Detect which cell encompasses the target text, then output its [x, y] center coordinate. 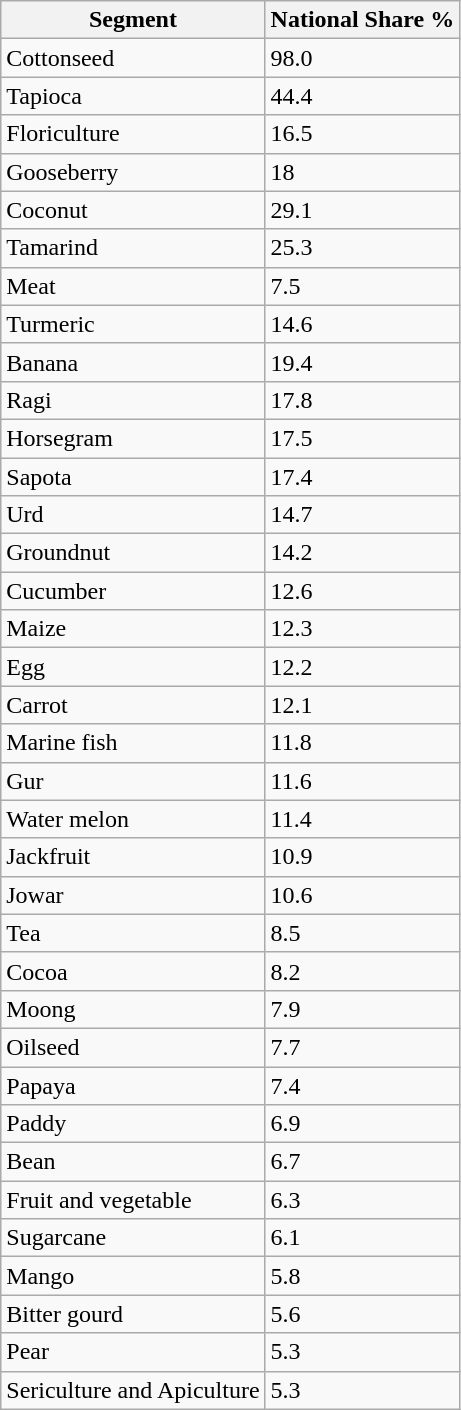
14.2 [362, 553]
12.6 [362, 591]
Urd [133, 515]
Turmeric [133, 324]
Segment [133, 20]
5.6 [362, 1314]
11.4 [362, 819]
8.2 [362, 971]
Cocoa [133, 971]
Sericulture and Apiculture [133, 1390]
Marine fish [133, 743]
5.8 [362, 1276]
16.5 [362, 134]
12.3 [362, 629]
Gooseberry [133, 172]
Carrot [133, 705]
Sapota [133, 477]
7.9 [362, 1009]
National Share % [362, 20]
Tea [133, 933]
Meat [133, 286]
Bitter gourd [133, 1314]
44.4 [362, 96]
Horsegram [133, 438]
29.1 [362, 210]
Water melon [133, 819]
18 [362, 172]
Moong [133, 1009]
7.7 [362, 1047]
98.0 [362, 58]
Sugarcane [133, 1238]
Groundnut [133, 553]
19.4 [362, 362]
6.3 [362, 1200]
7.4 [362, 1085]
11.6 [362, 781]
Fruit and vegetable [133, 1200]
Cottonseed [133, 58]
Pear [133, 1352]
Ragi [133, 400]
Bean [133, 1162]
10.9 [362, 857]
17.8 [362, 400]
17.5 [362, 438]
Maize [133, 629]
11.8 [362, 743]
Banana [133, 362]
17.4 [362, 477]
6.7 [362, 1162]
8.5 [362, 933]
Tamarind [133, 248]
Jackfruit [133, 857]
14.7 [362, 515]
12.1 [362, 705]
Paddy [133, 1124]
6.1 [362, 1238]
Mango [133, 1276]
12.2 [362, 667]
25.3 [362, 248]
Jowar [133, 895]
6.9 [362, 1124]
Coconut [133, 210]
Floriculture [133, 134]
Gur [133, 781]
7.5 [362, 286]
14.6 [362, 324]
Oilseed [133, 1047]
Tapioca [133, 96]
10.6 [362, 895]
Cucumber [133, 591]
Papaya [133, 1085]
Egg [133, 667]
